Provide the [X, Y] coordinate of the cell's center where the given text is located.  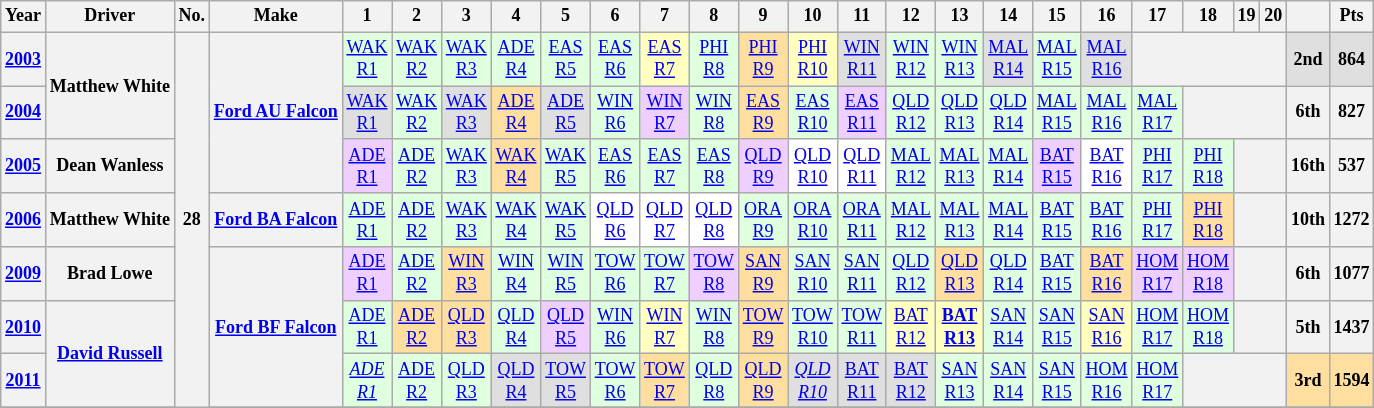
WINR12 [910, 59]
TOWR5 [566, 381]
17 [1158, 16]
Ford AU Falcon [276, 112]
5th [1308, 327]
10th [1308, 220]
QLDR6 [614, 220]
Dean Wanless [110, 166]
2006 [24, 220]
SANR10 [812, 274]
4 [516, 16]
WINR13 [960, 59]
9 [762, 16]
EASR9 [762, 113]
EASR11 [862, 113]
ORAR11 [862, 220]
TOWR9 [762, 327]
SANR9 [762, 274]
Ford BA Falcon [276, 220]
537 [1352, 166]
14 [1008, 16]
7 [664, 16]
QLDR5 [566, 327]
1437 [1352, 327]
Driver [110, 16]
BATR11 [862, 381]
EASR8 [714, 166]
12 [910, 16]
WINR3 [466, 274]
864 [1352, 59]
EASR5 [566, 59]
Brad Lowe [110, 274]
2004 [24, 113]
1272 [1352, 220]
PHIR9 [762, 59]
QLDR7 [664, 220]
TOWR8 [714, 274]
16 [1106, 16]
2009 [24, 274]
MALR17 [1158, 113]
11 [862, 16]
2005 [24, 166]
PHIR10 [812, 59]
No. [192, 16]
TOWR11 [862, 327]
5 [566, 16]
Pts [1352, 16]
19 [1246, 16]
SANR16 [1106, 327]
TOWR10 [812, 327]
Year [24, 16]
16th [1308, 166]
PHIR8 [714, 59]
ORAR10 [812, 220]
WINR11 [862, 59]
15 [1056, 16]
HOMR16 [1106, 381]
2 [417, 16]
QLDR11 [862, 166]
827 [1352, 113]
WINR4 [516, 274]
1 [367, 16]
EASR10 [812, 113]
ORAR9 [762, 220]
2010 [24, 327]
Ford BF Falcon [276, 328]
28 [192, 220]
1594 [1352, 381]
WINR5 [566, 274]
6 [614, 16]
3 [466, 16]
13 [960, 16]
18 [1208, 16]
Make [276, 16]
ADER5 [566, 113]
BATR13 [960, 327]
2011 [24, 381]
SANR11 [862, 274]
3rd [1308, 381]
8 [714, 16]
1077 [1352, 274]
SANR13 [960, 381]
10 [812, 16]
David Russell [110, 354]
2nd [1308, 59]
20 [1274, 16]
2003 [24, 59]
